Pinpoint the cell where the given text exists, returning its (x, y) midpoint coordinate. 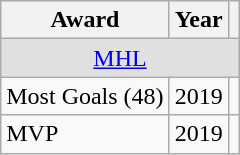
MVP (85, 134)
Year (198, 20)
Award (85, 20)
Most Goals (48) (85, 96)
MHL (120, 58)
